Return (x, y) of the center of cell containing provided text 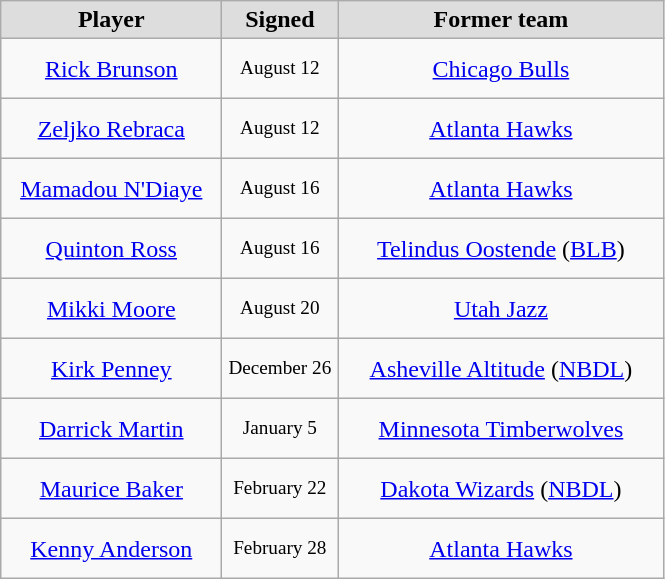
Quinton Ross (112, 249)
Mamadou N'Diaye (112, 189)
Utah Jazz (501, 309)
Kirk Penney (112, 369)
August 20 (280, 309)
Kenny Anderson (112, 549)
February 28 (280, 549)
Maurice Baker (112, 489)
Dakota Wizards (NBDL) (501, 489)
Signed (280, 20)
Rick Brunson (112, 69)
January 5 (280, 429)
Darrick Martin (112, 429)
Former team (501, 20)
December 26 (280, 369)
Chicago Bulls (501, 69)
Mikki Moore (112, 309)
Zeljko Rebraca (112, 129)
Player (112, 20)
February 22 (280, 489)
Minnesota Timberwolves (501, 429)
Asheville Altitude (NBDL) (501, 369)
Telindus Oostende (BLB) (501, 249)
